Pinpoint the cell where the given text exists, returning its [x, y] midpoint coordinate. 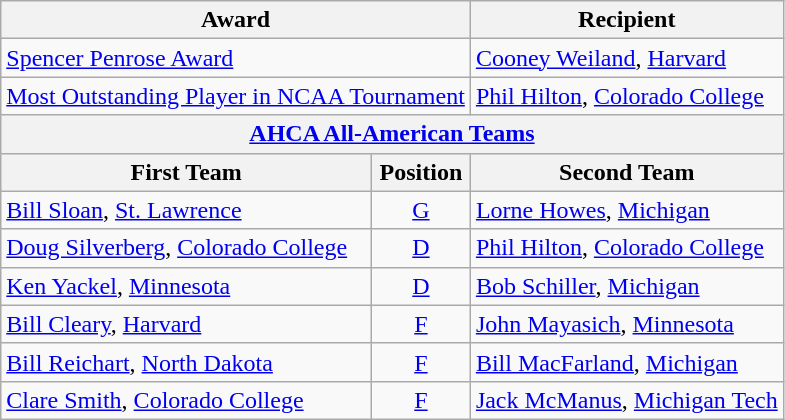
Spencer Penrose Award [236, 58]
Recipient [626, 20]
Cooney Weiland, Harvard [626, 58]
Jack McManus, Michigan Tech [626, 400]
G [422, 210]
Award [236, 20]
Bob Schiller, Michigan [626, 286]
Bill Cleary, Harvard [186, 324]
Bill Reichart, North Dakota [186, 362]
Most Outstanding Player in NCAA Tournament [236, 96]
John Mayasich, Minnesota [626, 324]
Doug Silverberg, Colorado College [186, 248]
Second Team [626, 172]
Position [422, 172]
Lorne Howes, Michigan [626, 210]
Ken Yackel, Minnesota [186, 286]
AHCA All-American Teams [392, 134]
First Team [186, 172]
Bill Sloan, St. Lawrence [186, 210]
Clare Smith, Colorado College [186, 400]
Bill MacFarland, Michigan [626, 362]
